Identify which cell holds the provided text, then report its (X, Y) central coordinate. 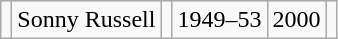
2000 (296, 20)
1949–53 (220, 20)
Sonny Russell (86, 20)
